Scan for the cell matching the given text and deliver its [X, Y] coordinate at center. 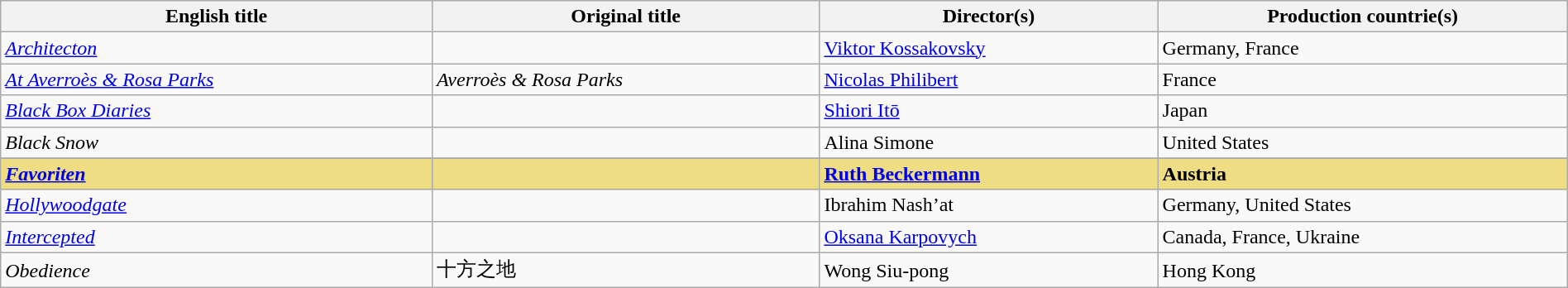
Averroès & Rosa Parks [625, 79]
Architecton [217, 48]
Black Box Diaries [217, 111]
United States [1363, 142]
Intercepted [217, 237]
Germany, United States [1363, 205]
At Averroès & Rosa Parks [217, 79]
Canada, France, Ukraine [1363, 237]
Ruth Beckermann [989, 174]
Black Snow [217, 142]
Director(s) [989, 17]
Germany, France [1363, 48]
Original title [625, 17]
Hollywoodgate [217, 205]
Wong Siu-pong [989, 270]
Viktor Kossakovsky [989, 48]
Shiori Itō [989, 111]
Japan [1363, 111]
Ibrahim Nash’at [989, 205]
France [1363, 79]
Austria [1363, 174]
Obedience [217, 270]
Alina Simone [989, 142]
Favoriten [217, 174]
Hong Kong [1363, 270]
Nicolas Philibert [989, 79]
十方之地 [625, 270]
English title [217, 17]
Production countrie(s) [1363, 17]
Oksana Karpovych [989, 237]
